Pinpoint the cell where the given text exists, returning its [x, y] midpoint coordinate. 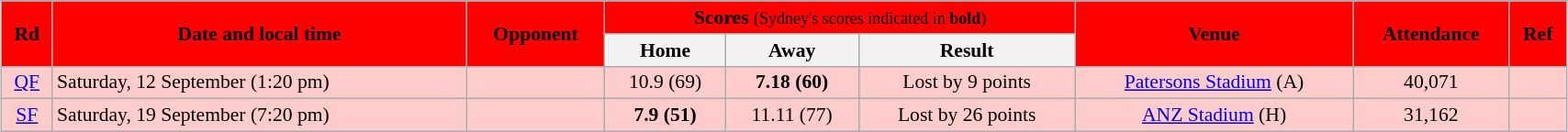
Saturday, 12 September (1:20 pm) [259, 82]
11.11 (77) [791, 115]
Patersons Stadium (A) [1214, 82]
Home [665, 50]
Saturday, 19 September (7:20 pm) [259, 115]
7.18 (60) [791, 82]
Lost by 9 points [967, 82]
Venue [1214, 33]
Date and local time [259, 33]
SF [28, 115]
Ref [1539, 33]
Scores (Sydney's scores indicated in bold) [840, 17]
Result [967, 50]
ANZ Stadium (H) [1214, 115]
40,071 [1431, 82]
QF [28, 82]
31,162 [1431, 115]
Lost by 26 points [967, 115]
10.9 (69) [665, 82]
Rd [28, 33]
Opponent [536, 33]
Away [791, 50]
7.9 (51) [665, 115]
Attendance [1431, 33]
